Scan for the cell matching the given text and deliver its [X, Y] coordinate at center. 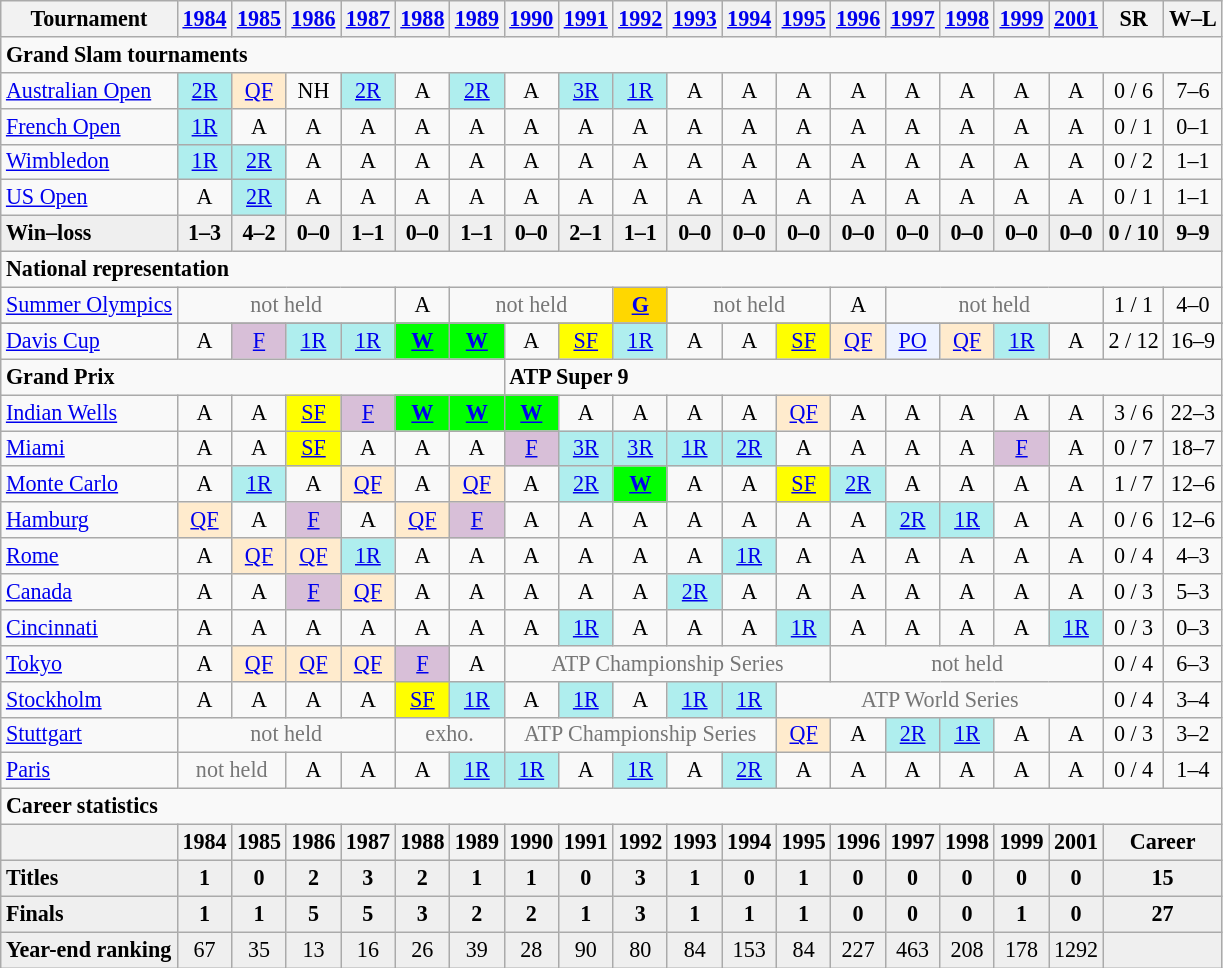
0 / 2 [1134, 162]
Win–loss [90, 233]
1 / 7 [1134, 484]
35 [259, 950]
3–4 [1193, 699]
Tokyo [90, 663]
13 [313, 950]
Monte Carlo [90, 484]
67 [204, 950]
9–9 [1193, 233]
1 / 1 [1134, 305]
2 / 12 [1134, 341]
SR [1134, 18]
Grand Slam tournaments [612, 54]
16–9 [1193, 341]
French Open [90, 126]
Wimbledon [90, 162]
Rome [90, 556]
Year-end ranking [90, 950]
Canada [90, 591]
22–3 [1193, 412]
Career statistics [612, 806]
Grand Prix [252, 377]
Summer Olympics [90, 305]
Davis Cup [90, 341]
Titles [90, 878]
NH [313, 90]
0 / 10 [1134, 233]
227 [858, 950]
27 [1162, 914]
Tournament [90, 18]
W–L [1193, 18]
Finals [90, 914]
0 / 7 [1134, 448]
Stuttgart [90, 735]
15 [1162, 878]
Hamburg [90, 520]
0–3 [1193, 627]
7–6 [1193, 90]
1–3 [204, 233]
39 [477, 950]
4–3 [1193, 556]
4–0 [1193, 305]
1–4 [1193, 771]
Stockholm [90, 699]
16 [368, 950]
ATP World Series [940, 699]
ATP Super 9 [863, 377]
G [640, 305]
0–1 [1193, 126]
Career [1162, 842]
Cincinnati [90, 627]
Miami [90, 448]
28 [531, 950]
208 [967, 950]
5–3 [1193, 591]
3 / 6 [1134, 412]
80 [640, 950]
153 [749, 950]
18–7 [1193, 448]
3–2 [1193, 735]
2–1 [586, 233]
US Open [90, 198]
178 [1021, 950]
PO [912, 341]
Indian Wells [90, 412]
463 [912, 950]
National representation [612, 269]
4–2 [259, 233]
6–3 [1193, 663]
exho. [450, 735]
Australian Open [90, 90]
26 [422, 950]
Paris [90, 771]
1292 [1076, 950]
90 [586, 950]
